Capture the cell that displays the provided text and extract its (x, y) central coordinate. 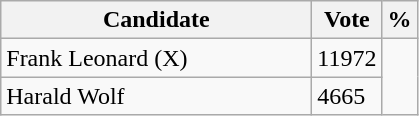
Harald Wolf (156, 96)
Candidate (156, 20)
4665 (347, 96)
11972 (347, 58)
Vote (347, 20)
Frank Leonard (X) (156, 58)
% (400, 20)
